Locate the cell with the specified text and output its [x, y] center coordinate. 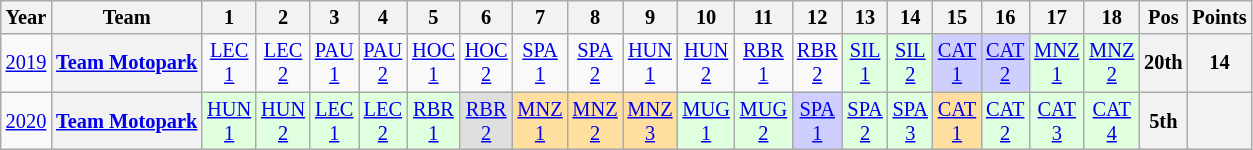
12 [817, 17]
2019 [26, 63]
9 [650, 17]
MNZ3 [650, 121]
Pos [1163, 17]
2 [283, 17]
11 [764, 17]
8 [596, 17]
15 [957, 17]
CAT4 [1112, 121]
MUG1 [706, 121]
PAU2 [384, 63]
6 [486, 17]
1 [229, 17]
HOC2 [486, 63]
Year [26, 17]
17 [1056, 17]
CAT3 [1056, 121]
3 [334, 17]
16 [1005, 17]
20th [1163, 63]
5th [1163, 121]
PAU1 [334, 63]
Points [1219, 17]
SPA3 [910, 121]
SIL2 [910, 63]
7 [540, 17]
10 [706, 17]
SIL1 [864, 63]
18 [1112, 17]
4 [384, 17]
HOC1 [434, 63]
5 [434, 17]
MUG2 [764, 121]
2020 [26, 121]
Team [126, 17]
13 [864, 17]
